Pinpoint the cell where the given text exists, returning its [x, y] midpoint coordinate. 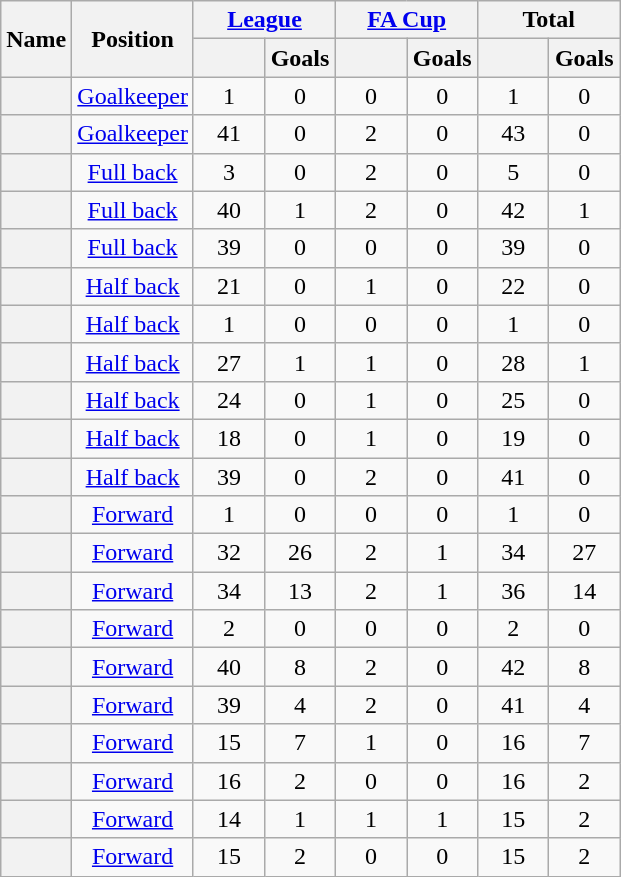
36 [514, 591]
19 [514, 438]
26 [300, 553]
28 [514, 362]
24 [228, 400]
FA Cup [407, 20]
25 [514, 400]
43 [514, 134]
3 [228, 172]
22 [514, 286]
Name [36, 39]
32 [228, 553]
Position [133, 39]
13 [300, 591]
League [264, 20]
5 [514, 172]
18 [228, 438]
21 [228, 286]
Total [549, 20]
